Find where the given text appears and provide that cell's center as (x, y) coordinate. 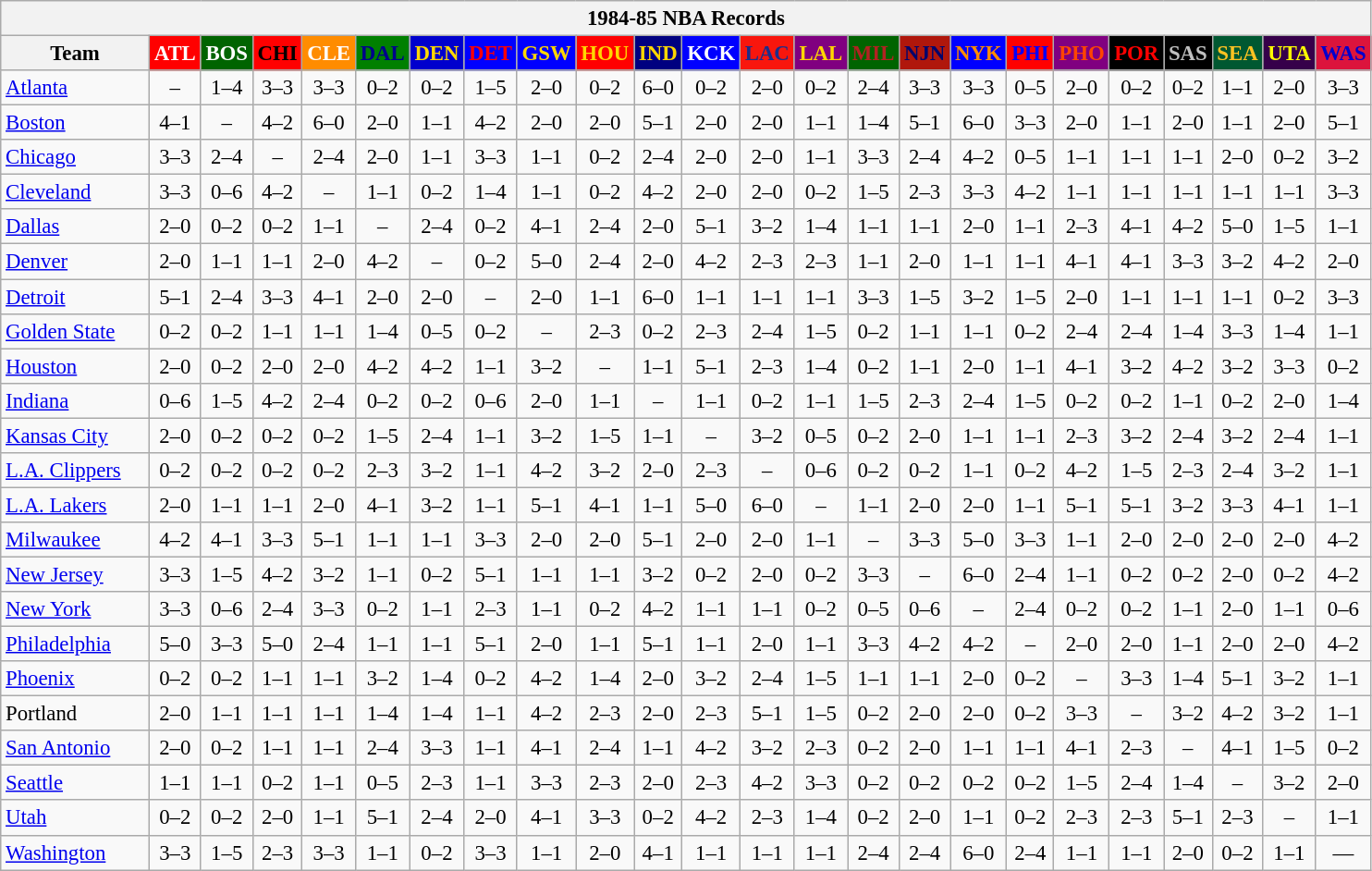
SEA (1237, 54)
Phoenix (76, 679)
PHI (1030, 54)
LAL (821, 54)
UTA (1289, 54)
Milwaukee (76, 540)
ATL (175, 54)
Indiana (76, 400)
L.A. Clippers (76, 471)
New Jersey (76, 574)
San Antonio (76, 748)
Portland (76, 714)
Detroit (76, 297)
Team (76, 54)
Boston (76, 123)
1984-85 NBA Records (686, 18)
NYK (978, 54)
Seattle (76, 783)
BOS (227, 54)
GSW (546, 54)
— (1343, 853)
LAC (767, 54)
MIL (874, 54)
KCK (712, 54)
HOU (605, 54)
DEN (436, 54)
SAS (1188, 54)
Philadelphia (76, 644)
Houston (76, 366)
WAS (1343, 54)
Denver (76, 262)
Atlanta (76, 88)
Washington (76, 853)
NJN (925, 54)
Utah (76, 818)
Kansas City (76, 435)
New York (76, 609)
POR (1137, 54)
DAL (383, 54)
L.A. Lakers (76, 505)
CHI (277, 54)
PHO (1082, 54)
Chicago (76, 157)
Golden State (76, 331)
DET (490, 54)
Cleveland (76, 192)
Dallas (76, 227)
IND (658, 54)
CLE (329, 54)
